From the cell containing the given text, extract its center point as (X, Y) coordinate. 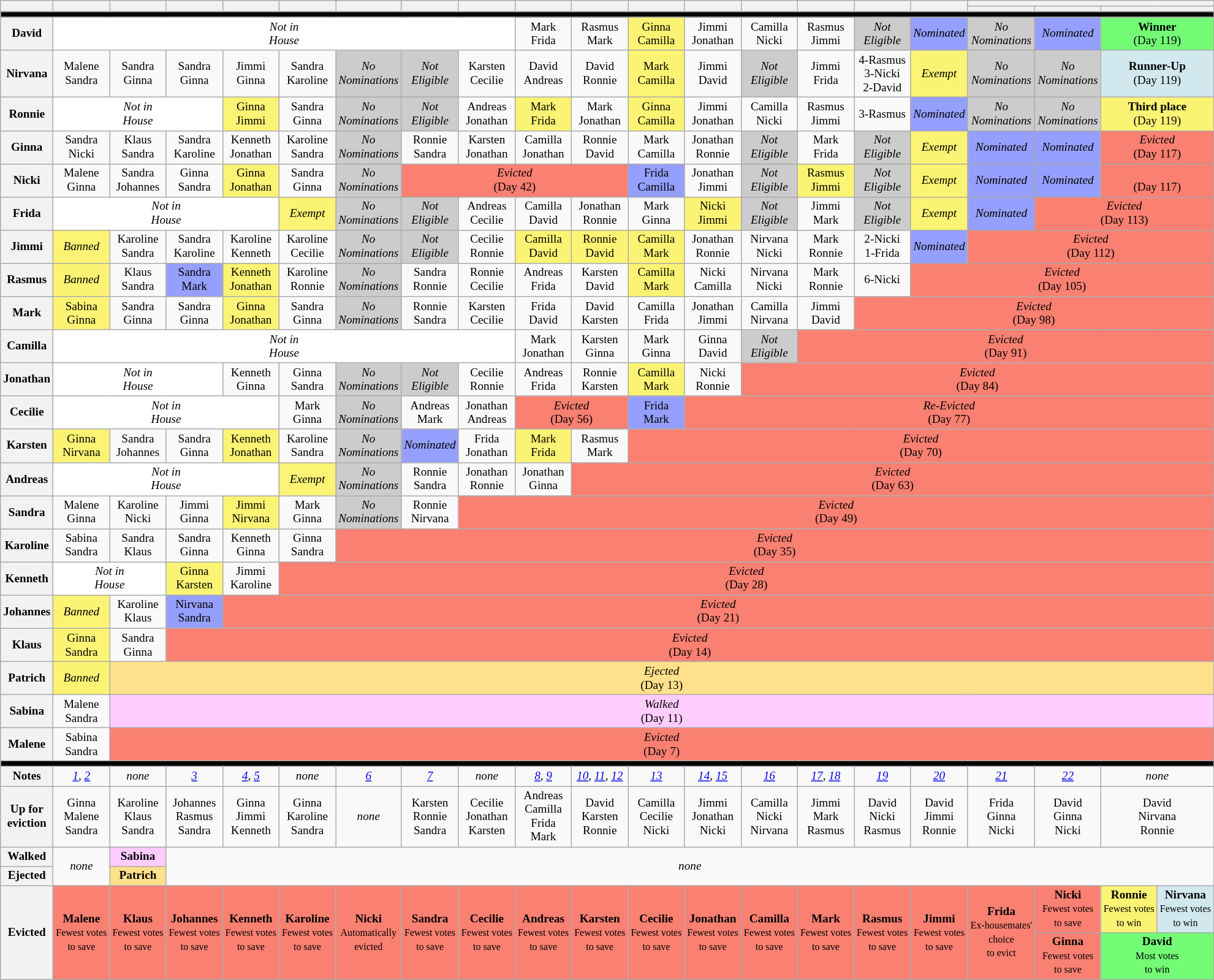
KarstenJonathan (487, 147)
FridaGinnaNicki (1001, 816)
21 (1001, 777)
CamillaNickiNirvana (769, 816)
RasmusFewest votesto save (882, 933)
Evicted(Day 98) (1034, 313)
KarolineKenneth (251, 246)
KarolineKlaus (138, 612)
SandraKlaus (138, 545)
DavidRonnie (600, 74)
DavidMost votesto win (1157, 956)
DavidKarstenRonnie (600, 816)
Walked (27, 856)
Nirvana (27, 74)
4-Rasmus3-Nicki2-David (882, 74)
Evicted(Day 42) (515, 180)
SandraMark (194, 279)
JonathanAndreas (487, 412)
Nicki (27, 180)
Evicted(Day 113) (1125, 213)
JimmiJonathanNicki (713, 816)
6-Nicki (882, 279)
Evicted(Day 84) (977, 379)
19 (882, 777)
JohannesRasmusSandra (194, 816)
NickiFewest votesto save (1068, 910)
Andreas (27, 479)
NickiCamilla (713, 279)
KarolineRonnie (307, 279)
Evicted(Day 7) (662, 744)
David (27, 34)
2-Nicki1-Frida (882, 246)
JimmiMarkRasmus (825, 816)
Kenneth (27, 579)
3-Rasmus (882, 114)
Evicted(Day 117) (1157, 147)
Frida (27, 213)
Ginna (27, 147)
Evicted(Day 105) (1063, 279)
RonnieKarsten (600, 379)
JimmiNirvana (251, 512)
10, 11, 12 (600, 777)
GinnaDavid (713, 346)
KarstenDavid (600, 279)
KarstenFewest votesto save (600, 933)
DavidNirvanaRonnie (1157, 816)
NickiAutomaticallyevicted (369, 933)
6 (369, 777)
Runner-Up(Day 119) (1157, 74)
CamillaFrida (656, 313)
CamillaJonathan (543, 147)
Ronnie (27, 114)
3 (194, 777)
NickiJimmi (713, 213)
Ejected (27, 876)
GinnaFewest votesto save (1068, 956)
JimmiKaroline (251, 579)
GinnaNirvana (82, 446)
NickiRonnie (713, 379)
RonnieFewest votesto win (1129, 910)
1, 2 (82, 777)
Walked(Day 11) (662, 711)
DavidAndreas (543, 74)
FridaCamilla (656, 180)
Evicted(Day 28) (746, 579)
Sandra (27, 512)
MarkFewest votesto save (825, 933)
Evicted(Day 112) (1091, 246)
RonnieNirvana (430, 512)
Up foreviction (27, 816)
AndreasMark (430, 412)
Third place(Day 119) (1157, 114)
MaleneFewest votesto save (82, 933)
Evicted(Day 49) (836, 512)
Jimmi (27, 246)
Klaus (27, 645)
(Day 117) (1157, 180)
Johannes (27, 612)
RonnieCecilie (487, 279)
FridaDavid (543, 313)
GinnaJimmiKenneth (251, 816)
7 (430, 777)
17, 18 (825, 777)
SabinaGinna (82, 313)
Karoline (27, 545)
JohannesFewest votesto save (194, 933)
Karsten (27, 446)
DavidNickiRasmus (882, 816)
NirvanaFewest votesto win (1185, 910)
KarstenGinna (600, 346)
SandraNicki (82, 147)
Evicted(Day 35) (775, 545)
Evicted(Day 91) (1005, 346)
Winner(Day 119) (1157, 34)
SandraFewest votesto save (430, 933)
Evicted(Day 70) (921, 446)
KarolineKlausSandra (138, 816)
GinnaKarsten (194, 579)
KarolineNicki (138, 512)
Notes (27, 777)
14, 15 (713, 777)
JimmiFewest votesto save (939, 933)
KarolineFewest votesto save (307, 933)
JimmiMark (825, 213)
Mark (27, 313)
DavidGinnaNicki (1068, 816)
Evicted(Day 63) (893, 479)
FridaMark (656, 412)
JonathanGinna (543, 479)
Malene (27, 744)
FridaEx-housemates'choiceto evict (1001, 933)
20 (939, 777)
CecilieJonathanKarsten (487, 816)
AndreasCecilie (487, 213)
Evicted(Day 21) (718, 612)
GinnaMaleneSandra (82, 816)
JimmiFrida (825, 74)
CamillaNirvana (769, 313)
KlausFewest votesto save (138, 933)
FridaJonathan (487, 446)
Cecilie (27, 412)
Evicted (27, 933)
16 (769, 777)
CamillaFewest votesto save (769, 933)
AndreasCamillaFridaMark (543, 816)
KennethFewest votesto save (251, 933)
JonathanFewest votesto save (713, 933)
DavidJimmiRonnie (939, 816)
SandraRonnie (430, 279)
KarstenRonnieSandra (430, 816)
Rasmus (27, 279)
Jonathan (27, 379)
22 (1068, 777)
Evicted(Day 56) (571, 412)
4, 5 (251, 777)
8, 9 (543, 777)
AndreasFewest votesto save (543, 933)
GinnaJimmi (251, 114)
CamillaCecilieNicki (656, 816)
Ejected(Day 13) (662, 678)
Re-Evicted(Day 77) (949, 412)
KarolineCecilie (307, 246)
AndreasJonathan (487, 114)
GinnaKarolineSandra (307, 816)
DavidKarsten (600, 313)
Camilla (27, 346)
NirvanaSandra (194, 612)
13 (656, 777)
Evicted(Day 14) (690, 645)
